Search for the cell housing the specified text and yield its [X, Y] center coordinate. 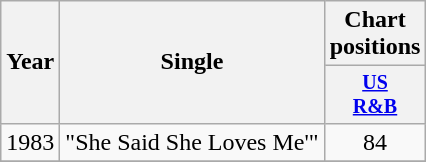
USR&B [375, 94]
Chart positions [375, 34]
Single [192, 62]
Year [30, 62]
84 [375, 142]
1983 [30, 142]
"She Said She Loves Me'" [192, 142]
